For the text-containing cell, return its midpoint in (X, Y) coordinate format. 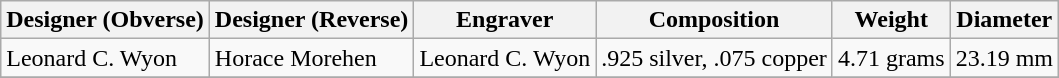
Designer (Obverse) (106, 20)
Engraver (505, 20)
Horace Morehen (312, 58)
23.19 mm (1004, 58)
Designer (Reverse) (312, 20)
4.71 grams (891, 58)
.925 silver, .075 copper (714, 58)
Weight (891, 20)
Composition (714, 20)
Diameter (1004, 20)
